Scan for the cell matching the given text and deliver its (x, y) coordinate at center. 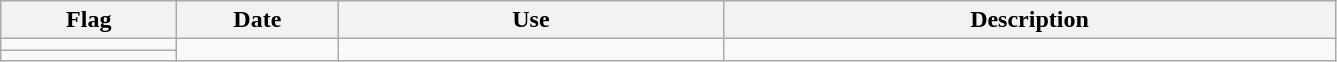
Use (531, 20)
Date (258, 20)
Flag (89, 20)
Description (1030, 20)
